Identify which cell holds the provided text, then report its [X, Y] central coordinate. 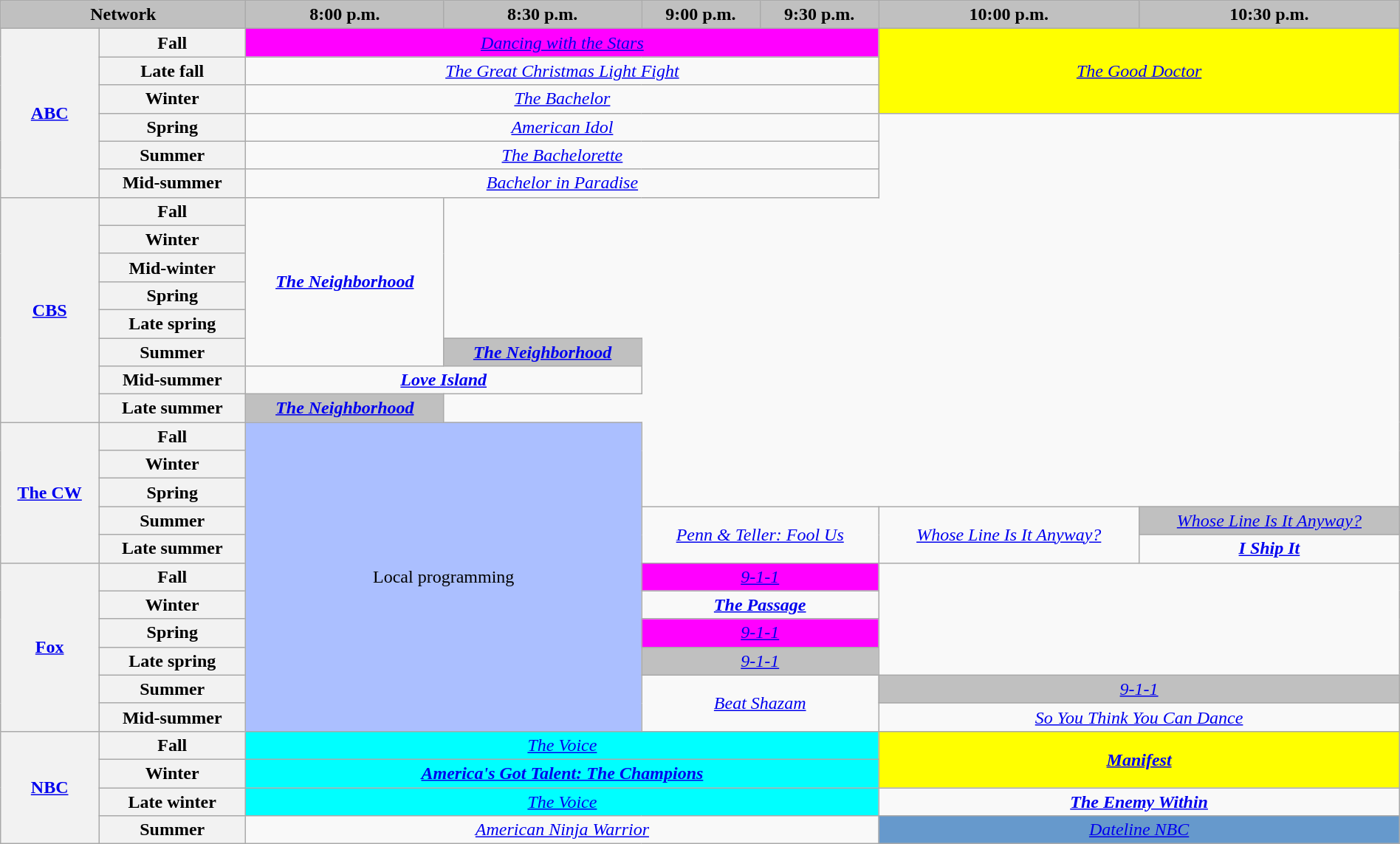
Dancing with the Stars [563, 43]
NBC [50, 787]
10:00 p.m. [1009, 15]
9:00 p.m. [700, 15]
CBS [50, 309]
Love Island [444, 380]
Mid-winter [173, 267]
ABC [50, 113]
Late fall [173, 71]
The Great Christmas Light Fight [563, 71]
Late winter [173, 801]
American Idol [563, 127]
America's Got Talent: The Champions [563, 773]
Dateline NBC [1139, 830]
9:30 p.m. [820, 15]
The Bachelor [563, 99]
The Enemy Within [1139, 801]
The Bachelorette [563, 155]
American Ninja Warrior [563, 830]
10:30 p.m. [1270, 15]
Bachelor in Paradise [563, 183]
I Ship It [1270, 549]
Beat Shazam [759, 703]
The Passage [759, 605]
Fox [50, 647]
8:30 p.m. [543, 15]
Penn & Teller: Fool Us [759, 535]
So You Think You Can Dance [1139, 717]
Manifest [1139, 759]
Local programming [444, 577]
8:00 p.m. [345, 15]
The CW [50, 493]
The Good Doctor [1139, 71]
Network [123, 15]
